Output the (x, y) coordinate of the center of the cell containing the given text.  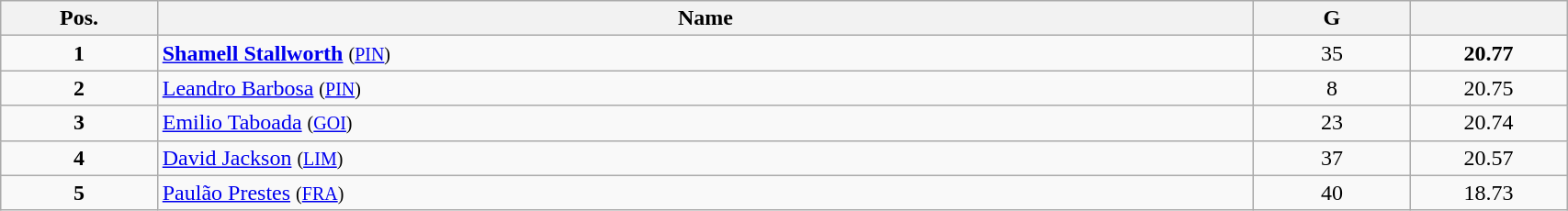
20.74 (1488, 123)
20.77 (1488, 53)
4 (79, 158)
Leandro Barbosa (PIN) (705, 88)
37 (1332, 158)
20.75 (1488, 88)
Name (705, 18)
Emilio Taboada (GOI) (705, 123)
3 (79, 123)
Paulão Prestes (FRA) (705, 193)
35 (1332, 53)
23 (1332, 123)
18.73 (1488, 193)
40 (1332, 193)
Shamell Stallworth (PIN) (705, 53)
G (1332, 18)
David Jackson (LIM) (705, 158)
1 (79, 53)
Pos. (79, 18)
2 (79, 88)
20.57 (1488, 158)
8 (1332, 88)
5 (79, 193)
